Scan for the cell matching the given text and deliver its [x, y] coordinate at center. 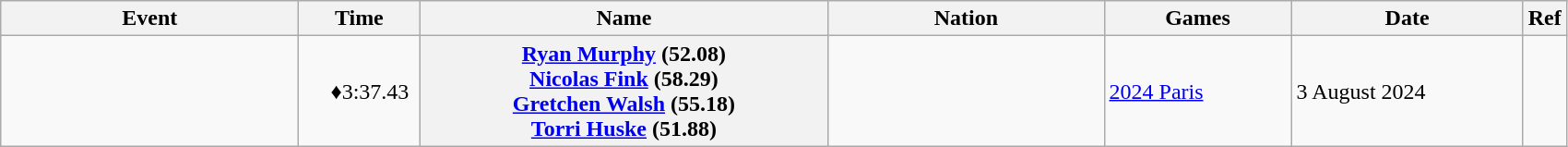
Ref [1544, 18]
Nation [967, 18]
3 August 2024 [1408, 91]
Games [1197, 18]
Event [149, 18]
Date [1408, 18]
Ryan Murphy (52.08)Nicolas Fink (58.29)Gretchen Walsh (55.18)Torri Huske (51.88) [624, 91]
♦3:37.43 [360, 91]
Time [360, 18]
2024 Paris [1197, 91]
Name [624, 18]
